For the text-containing cell, return its midpoint in [X, Y] coordinate format. 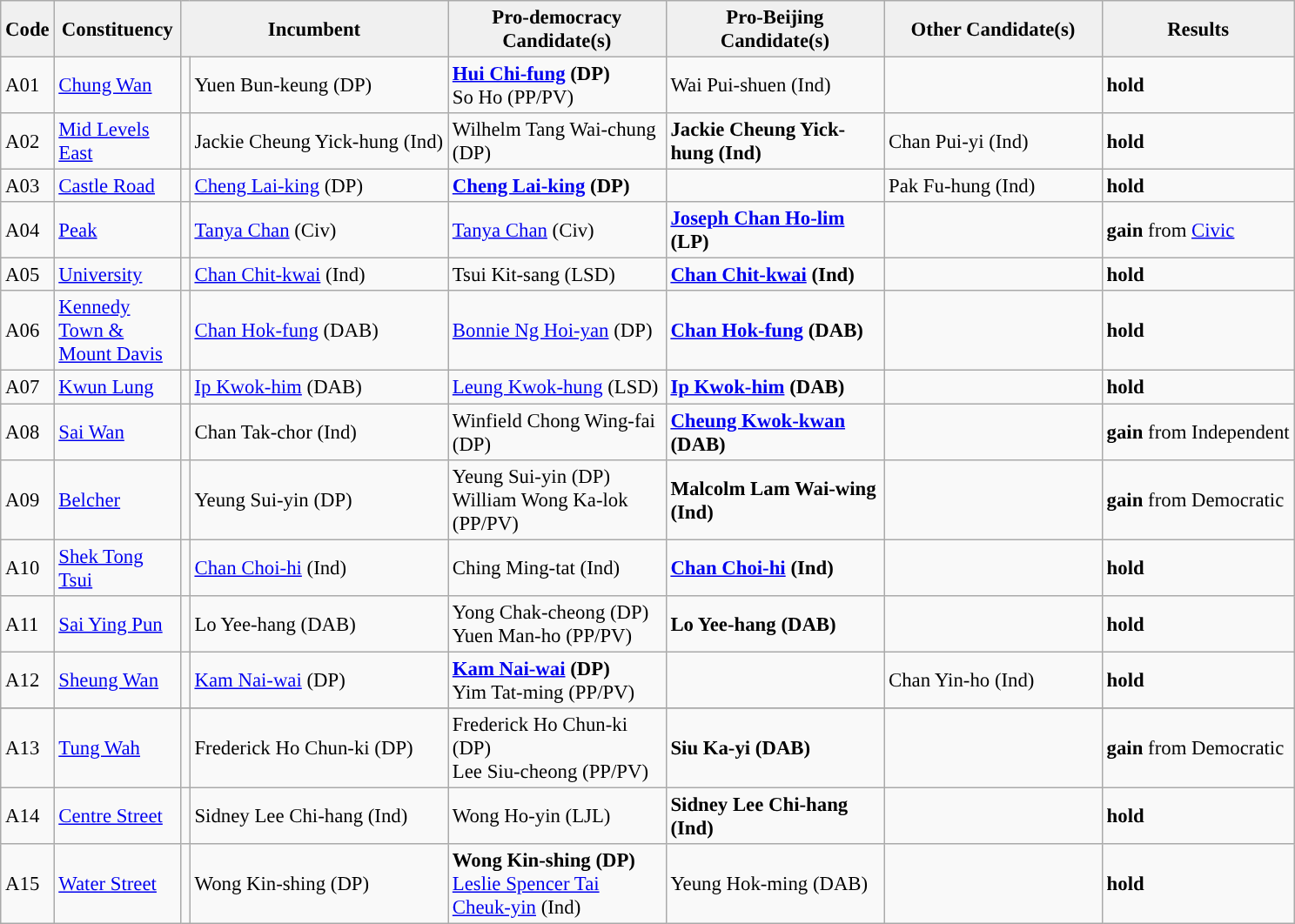
Mid Levels East [117, 141]
Wong Kin-shing (DP) [319, 884]
Winfield Chong Wing-fai (DP) [557, 432]
Yeung Sui-yin (DP)William Wong Ka-lok (PP/PV) [557, 499]
Yeung Hok-ming (DAB) [775, 884]
Leung Kwok-hung (LSD) [557, 387]
gain from Independent [1198, 432]
A09 [28, 499]
Incumbent [315, 30]
Pro-democracy Candidate(s) [557, 30]
Tsui Kit-sang (LSD) [557, 275]
Wilhelm Tang Wai-chung (DP) [557, 141]
Cheung Kwok-kwan (DAB) [775, 432]
Tung Wah [117, 748]
Sai Wan [117, 432]
Wai Pui-shuen (Ind) [775, 85]
Yuen Bun-keung (DP) [319, 85]
Wong Kin-shing (DP)Leslie Spencer Tai Cheuk-yin (Ind) [557, 884]
Yong Chak-cheong (DP)Yuen Man-ho (PP/PV) [557, 623]
gain from Civic [1198, 230]
Chan Yin-ho (Ind) [994, 680]
Yeung Sui-yin (DP) [319, 499]
Chan Tak-chor (Ind) [319, 432]
Shek Tong Tsui [117, 567]
Kennedy Town & Mount Davis [117, 331]
Kam Nai-wai (DP)Yim Tat-ming (PP/PV) [557, 680]
Joseph Chan Ho-lim (LP) [775, 230]
Constituency [117, 30]
Belcher [117, 499]
A10 [28, 567]
Malcolm Lam Wai-wing (Ind) [775, 499]
A13 [28, 748]
Water Street [117, 884]
Wong Ho-yin (LJL) [557, 816]
A15 [28, 884]
Castle Road [117, 186]
Other Candidate(s) [994, 30]
Frederick Ho Chun-ki (DP)Lee Siu-cheong (PP/PV) [557, 748]
Hui Chi-fung (DP) So Ho (PP/PV) [557, 85]
A02 [28, 141]
Frederick Ho Chun-ki (DP) [319, 748]
A03 [28, 186]
A08 [28, 432]
Siu Ka-yi (DAB) [775, 748]
Sai Ying Pun [117, 623]
Code [28, 30]
A12 [28, 680]
Bonnie Ng Hoi-yan (DP) [557, 331]
A05 [28, 275]
A06 [28, 331]
Sheung Wan [117, 680]
A07 [28, 387]
Chan Pui-yi (Ind) [994, 141]
A11 [28, 623]
University [117, 275]
Pak Fu-hung (Ind) [994, 186]
Results [1198, 30]
Kwun Lung [117, 387]
Ching Ming-tat (Ind) [557, 567]
Centre Street [117, 816]
Kam Nai-wai (DP) [319, 680]
Pro-Beijing Candidate(s) [775, 30]
A04 [28, 230]
A14 [28, 816]
A01 [28, 85]
Peak [117, 230]
Chung Wan [117, 85]
